Detect which cell encompasses the target text, then output its (x, y) center coordinate. 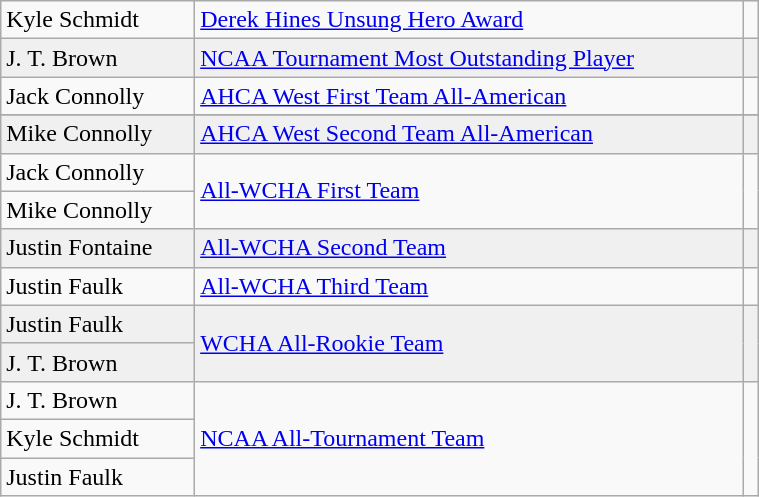
Justin Fontaine (98, 248)
Derek Hines Unsung Hero Award (470, 20)
AHCA West First Team All-American (470, 96)
WCHA All-Rookie Team (470, 343)
NCAA Tournament Most Outstanding Player (470, 58)
All-WCHA Second Team (470, 248)
NCAA All-Tournament Team (470, 438)
All-WCHA Third Team (470, 286)
All-WCHA First Team (470, 191)
AHCA West Second Team All-American (470, 134)
